Extract the (X, Y) coordinate from the center of the cell holding the provided text.  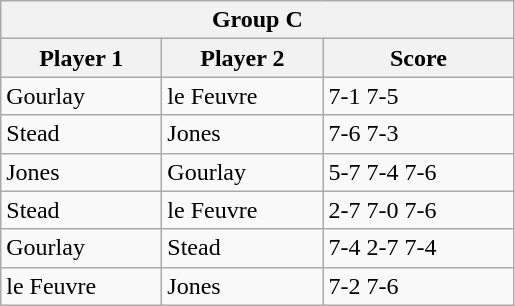
7-6 7-3 (418, 134)
Group C (258, 20)
7-4 2-7 7-4 (418, 248)
Player 2 (242, 58)
5-7 7-4 7-6 (418, 172)
7-2 7-6 (418, 286)
7-1 7-5 (418, 96)
2-7 7-0 7-6 (418, 210)
Score (418, 58)
Player 1 (82, 58)
